Provide the [X, Y] coordinate of the cell's center where the given text is located.  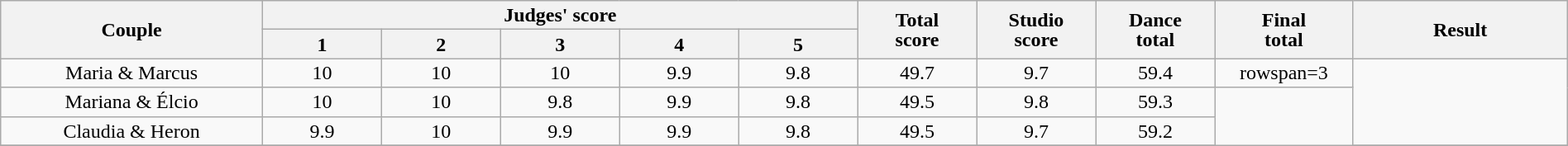
49.7 [917, 73]
4 [679, 45]
Judges' score [560, 15]
Mariana & Élcio [132, 102]
3 [560, 45]
Studioscore [1036, 30]
1 [322, 45]
59.4 [1155, 73]
Maria & Marcus [132, 73]
59.2 [1155, 130]
Couple [132, 30]
rowspan=3 [1284, 73]
Result [1460, 30]
Finaltotal [1284, 30]
Claudia & Heron [132, 130]
Dancetotal [1155, 30]
5 [798, 45]
59.3 [1155, 102]
Totalscore [917, 30]
2 [441, 45]
